Capture the cell that displays the provided text and extract its (X, Y) central coordinate. 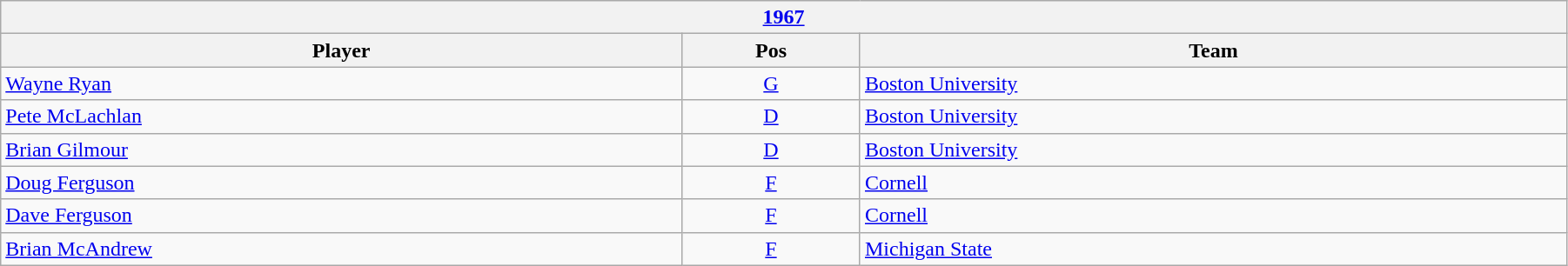
Michigan State (1213, 249)
Brian McAndrew (341, 249)
G (771, 83)
Brian Gilmour (341, 150)
1967 (784, 17)
Doug Ferguson (341, 183)
Pos (771, 50)
Team (1213, 50)
Player (341, 50)
Pete McLachlan (341, 116)
Wayne Ryan (341, 83)
Dave Ferguson (341, 216)
